Detect which cell encompasses the target text, then output its [X, Y] center coordinate. 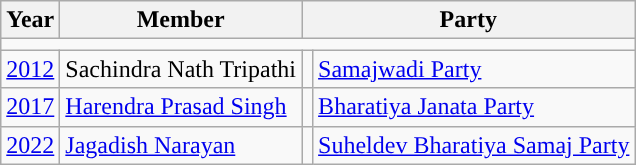
Member [181, 20]
Harendra Prasad Singh [181, 107]
Sachindra Nath Tripathi [181, 69]
Year [30, 20]
Samajwadi Party [474, 69]
2012 [30, 69]
2022 [30, 145]
Bharatiya Janata Party [474, 107]
2017 [30, 107]
Suheldev Bharatiya Samaj Party [474, 145]
Jagadish Narayan [181, 145]
Party [468, 20]
